Output the [X, Y] coordinate of the center of the cell containing the given text.  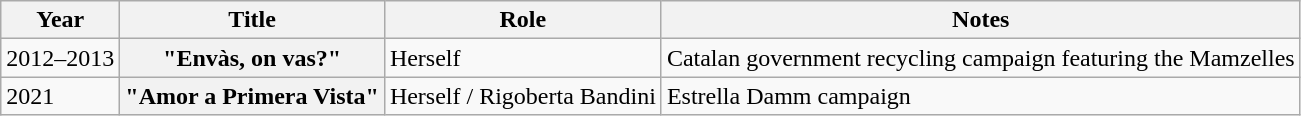
Herself [522, 58]
Notes [980, 20]
Role [522, 20]
2012–2013 [60, 58]
"Amor a Primera Vista" [252, 96]
Catalan government recycling campaign featuring the Mamzelles [980, 58]
Year [60, 20]
"Envàs, on vas?" [252, 58]
Estrella Damm campaign [980, 96]
Herself / Rigoberta Bandini [522, 96]
2021 [60, 96]
Title [252, 20]
